Scan for the cell matching the given text and deliver its (X, Y) coordinate at center. 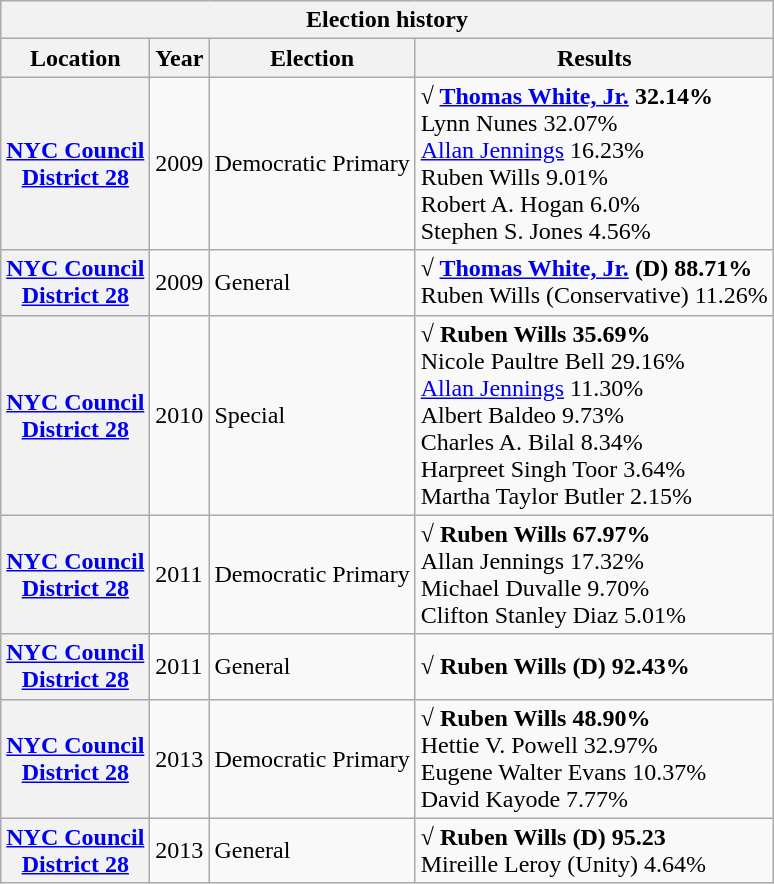
Election history (388, 20)
√ Ruben Wills (D) 92.43% (594, 666)
√ Thomas White, Jr. (D) 88.71%Ruben Wills (Conservative) 11.26% (594, 282)
2010 (180, 415)
Election (312, 58)
√ Ruben Wills 67.97%Allan Jennings 17.32%Michael Duvalle 9.70%Clifton Stanley Diaz 5.01% (594, 574)
√ Thomas White, Jr. 32.14%Lynn Nunes 32.07%Allan Jennings 16.23%Ruben Wills 9.01%Robert A. Hogan 6.0%Stephen S. Jones 4.56% (594, 164)
Year (180, 58)
Location (76, 58)
Special (312, 415)
√ Ruben Wills 48.90%Hettie V. Powell 32.97%Eugene Walter Evans 10.37%David Kayode 7.77% (594, 758)
Results (594, 58)
√ Ruben Wills (D) 95.23Mireille Leroy (Unity) 4.64% (594, 850)
